Return (X, Y) of the center of cell containing provided text 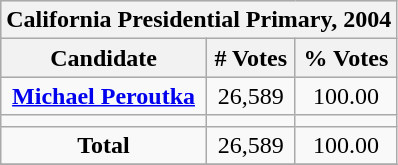
% Votes (346, 58)
Michael Peroutka (104, 96)
# Votes (250, 58)
Total (104, 145)
Candidate (104, 58)
California Presidential Primary, 2004 (199, 20)
